Return (X, Y) of the center of cell containing provided text 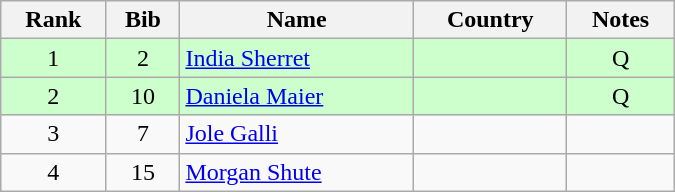
Rank (54, 20)
10 (143, 96)
4 (54, 172)
3 (54, 134)
Bib (143, 20)
Jole Galli (297, 134)
Morgan Shute (297, 172)
Name (297, 20)
15 (143, 172)
1 (54, 58)
Daniela Maier (297, 96)
7 (143, 134)
Notes (620, 20)
India Sherret (297, 58)
Country (490, 20)
